Locate the cell with the specified text and output its [x, y] center coordinate. 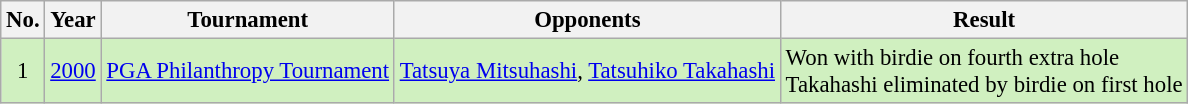
Tatsuya Mitsuhashi, Tatsuhiko Takahashi [587, 72]
1 [23, 72]
No. [23, 20]
Year [73, 20]
Opponents [587, 20]
Tournament [248, 20]
PGA Philanthropy Tournament [248, 72]
Result [984, 20]
Won with birdie on fourth extra holeTakahashi eliminated by birdie on first hole [984, 72]
2000 [73, 72]
